Scan for the cell matching the given text and deliver its [x, y] coordinate at center. 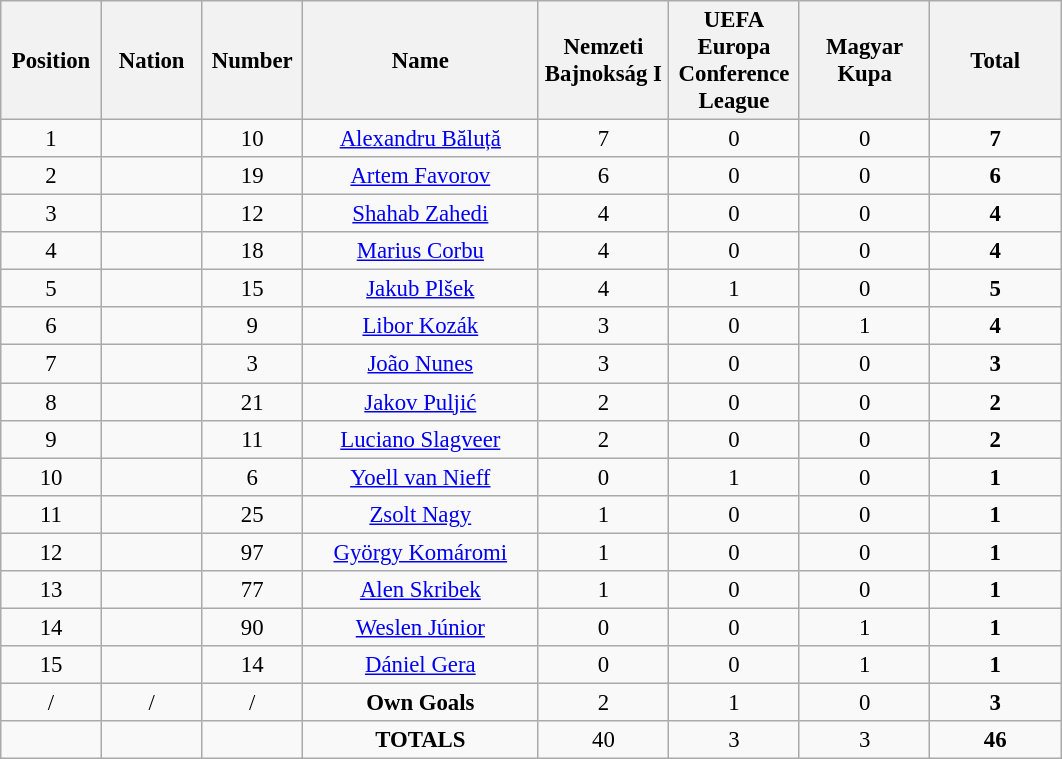
TOTALS [421, 740]
Yoell van Nieff [421, 477]
77 [252, 590]
Dániel Gera [421, 665]
18 [252, 251]
Alen Skribek [421, 590]
Jakub Plšek [421, 289]
György Komáromi [421, 552]
8 [52, 402]
UEFA Europa Conference League [734, 60]
Position [52, 60]
Jakov Puljić [421, 402]
Alexandru Băluță [421, 139]
Magyar Kupa [864, 60]
46 [996, 740]
Nation [152, 60]
13 [52, 590]
Total [996, 60]
Name [421, 60]
Nemzeti Bajnokság I [604, 60]
21 [252, 402]
Own Goals [421, 702]
Weslen Júnior [421, 627]
Number [252, 60]
19 [252, 176]
97 [252, 552]
Marius Corbu [421, 251]
João Nunes [421, 364]
90 [252, 627]
Luciano Slagveer [421, 439]
Artem Favorov [421, 176]
Shahab Zahedi [421, 214]
25 [252, 514]
Libor Kozák [421, 327]
Zsolt Nagy [421, 514]
40 [604, 740]
